From the cell containing the given text, extract its center point as [x, y] coordinate. 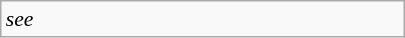
see [203, 19]
